Identify which cell holds the provided text, then report its [x, y] central coordinate. 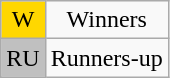
Runners-up [106, 58]
W [23, 20]
Winners [106, 20]
RU [23, 58]
